From the cell containing the given text, extract its center point as [X, Y] coordinate. 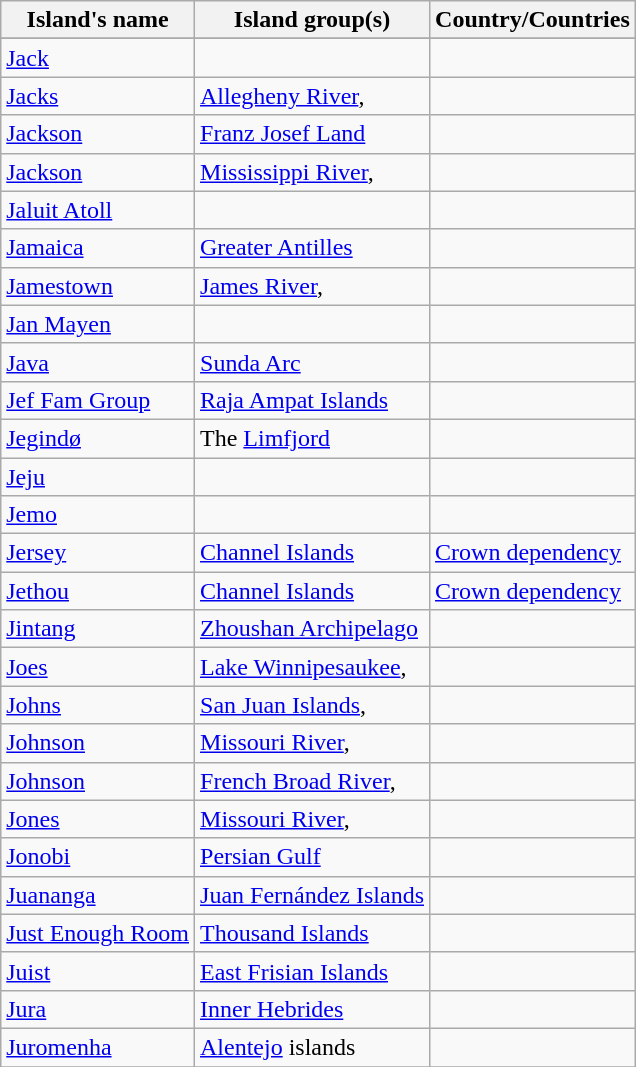
Jamestown [98, 286]
Joes [98, 667]
Juananga [98, 895]
Jonobi [98, 857]
Island's name [98, 20]
Thousand Islands [312, 933]
James River, [312, 286]
The Limfjord [312, 438]
San Juan Islands, [312, 705]
Greater Antilles [312, 248]
Jintang [98, 629]
Jef Fam Group [98, 400]
Alentejo islands [312, 1047]
Jamaica [98, 248]
Jura [98, 1009]
Persian Gulf [312, 857]
Jeju [98, 477]
Jersey [98, 553]
French Broad River, [312, 781]
Jemo [98, 515]
Jan Mayen [98, 324]
Juromenha [98, 1047]
Allegheny River, [312, 96]
Java [98, 362]
Jaluit Atoll [98, 210]
Juist [98, 971]
East Frisian Islands [312, 971]
Just Enough Room [98, 933]
Lake Winnipesaukee, [312, 667]
Johns [98, 705]
Juan Fernández Islands [312, 895]
Jones [98, 819]
Inner Hebrides [312, 1009]
Franz Josef Land [312, 134]
Raja Ampat Islands [312, 400]
Jethou [98, 591]
Island group(s) [312, 20]
Sunda Arc [312, 362]
Jack [98, 58]
Jacks [98, 96]
Country/Countries [533, 20]
Zhoushan Archipelago [312, 629]
Jegindø [98, 438]
Mississippi River, [312, 172]
